Return (X, Y) of the center of cell containing provided text 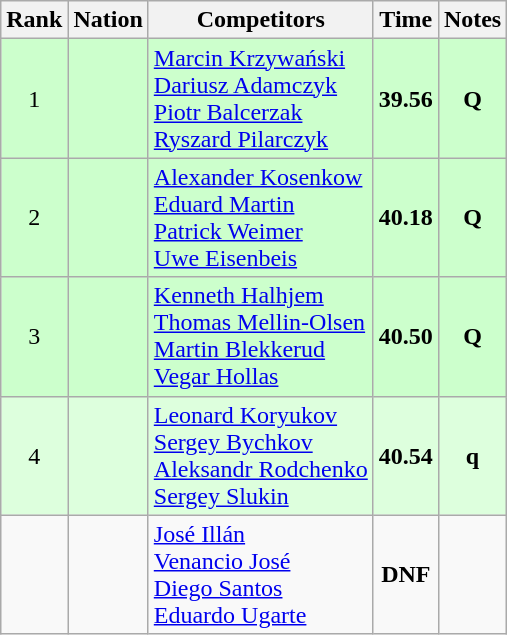
Marcin KrzywańskiDariusz AdamczykPiotr BalcerzakRyszard Pilarczyk (260, 98)
3 (34, 336)
40.18 (406, 218)
Rank (34, 20)
Competitors (260, 20)
Alexander KosenkowEduard MartinPatrick WeimerUwe Eisenbeis (260, 218)
DNF (406, 574)
Nation (108, 20)
Leonard KoryukovSergey BychkovAleksandr RodchenkoSergey Slukin (260, 456)
1 (34, 98)
40.50 (406, 336)
q (472, 456)
2 (34, 218)
39.56 (406, 98)
4 (34, 456)
40.54 (406, 456)
Time (406, 20)
Notes (472, 20)
Kenneth HalhjemThomas Mellin-OlsenMartin BlekkerudVegar Hollas (260, 336)
José IllánVenancio JoséDiego SantosEduardo Ugarte (260, 574)
